Pinpoint the cell where the given text exists, returning its [x, y] midpoint coordinate. 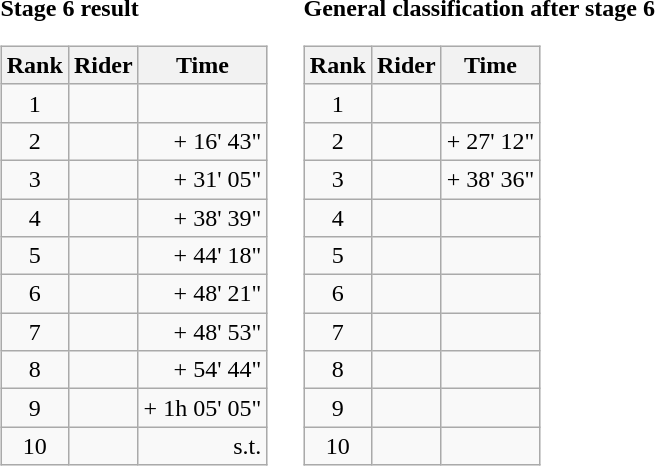
+ 44' 18" [202, 256]
+ 38' 39" [202, 217]
+ 38' 36" [490, 179]
+ 31' 05" [202, 179]
+ 54' 44" [202, 370]
+ 27' 12" [490, 141]
+ 48' 53" [202, 332]
+ 16' 43" [202, 141]
+ 1h 05' 05" [202, 408]
s.t. [202, 446]
+ 48' 21" [202, 294]
